Detect which cell encompasses the target text, then output its [x, y] center coordinate. 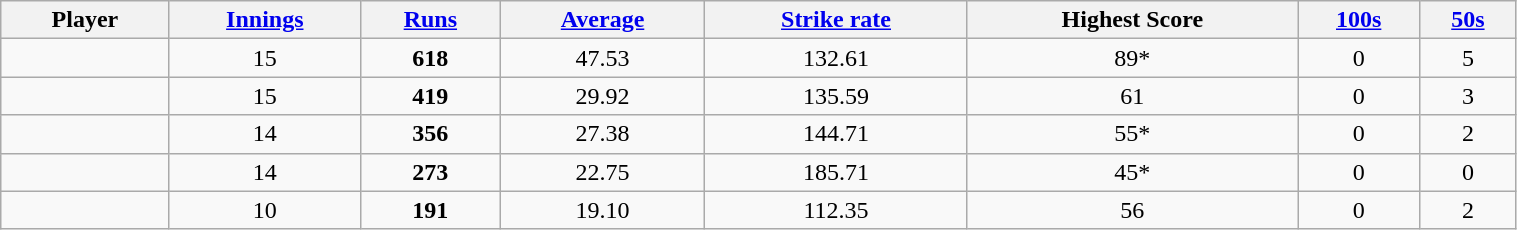
19.10 [602, 210]
56 [1132, 210]
419 [431, 96]
356 [431, 134]
191 [431, 210]
Player [85, 20]
10 [265, 210]
135.59 [836, 96]
618 [431, 58]
29.92 [602, 96]
Average [602, 20]
112.35 [836, 210]
47.53 [602, 58]
Strike rate [836, 20]
50s [1468, 20]
5 [1468, 58]
273 [431, 172]
89* [1132, 58]
3 [1468, 96]
132.61 [836, 58]
Highest Score [1132, 20]
22.75 [602, 172]
Runs [431, 20]
144.71 [836, 134]
61 [1132, 96]
Innings [265, 20]
55* [1132, 134]
27.38 [602, 134]
45* [1132, 172]
100s [1359, 20]
185.71 [836, 172]
